Search for the cell housing the specified text and yield its (x, y) center coordinate. 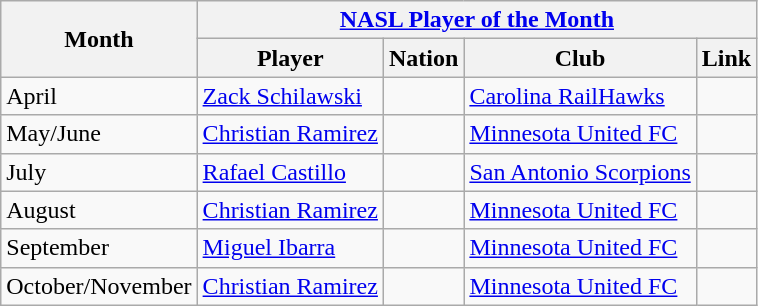
Club (580, 58)
Rafael Castillo (290, 172)
Month (99, 39)
San Antonio Scorpions (580, 172)
Zack Schilawski (290, 96)
Carolina RailHawks (580, 96)
April (99, 96)
Player (290, 58)
Miguel Ibarra (290, 248)
July (99, 172)
September (99, 248)
May/June (99, 134)
Link (726, 58)
October/November (99, 286)
Nation (423, 58)
NASL Player of the Month (477, 20)
August (99, 210)
